Pinpoint the cell where the given text exists, returning its (x, y) midpoint coordinate. 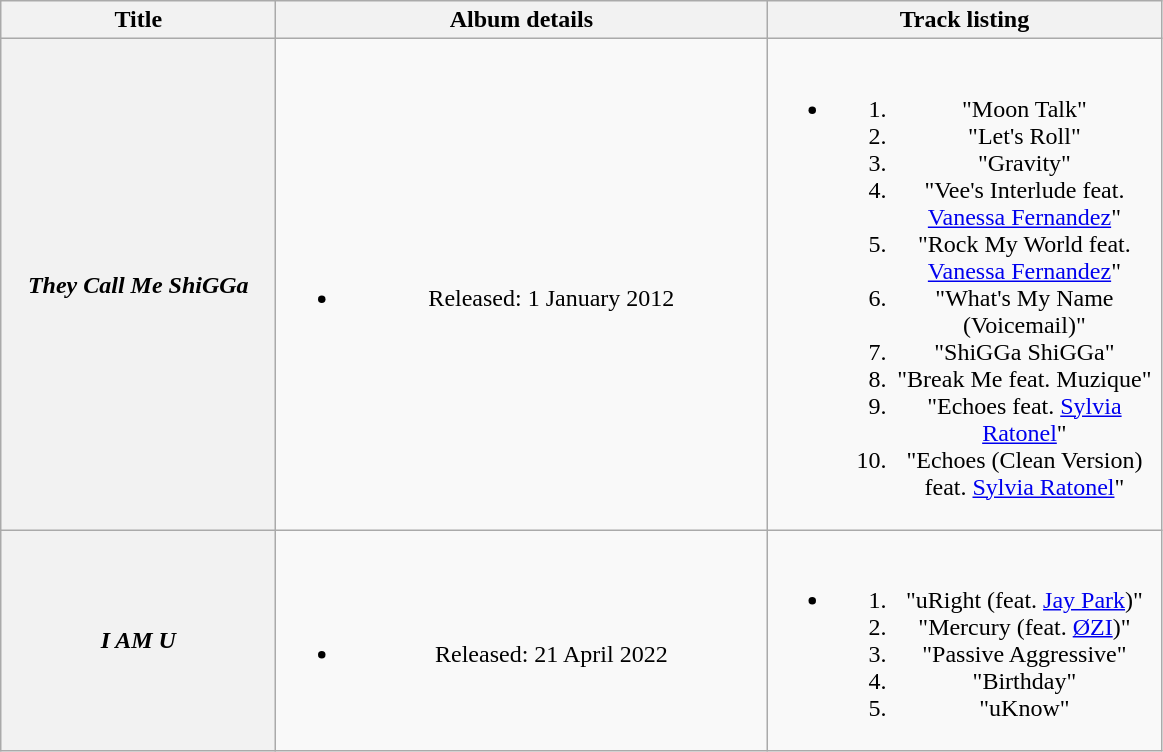
They Call Me ShiGGa (138, 284)
Released: 1 January 2012 (522, 284)
I AM U (138, 640)
Track listing (964, 20)
Title (138, 20)
Album details (522, 20)
Released: 21 April 2022 (522, 640)
"uRight (feat. Jay Park)""Mercury (feat. ØZI)""Passive Aggressive""Birthday""uKnow" (964, 640)
